Output the (x, y) coordinate of the center of the cell containing the given text.  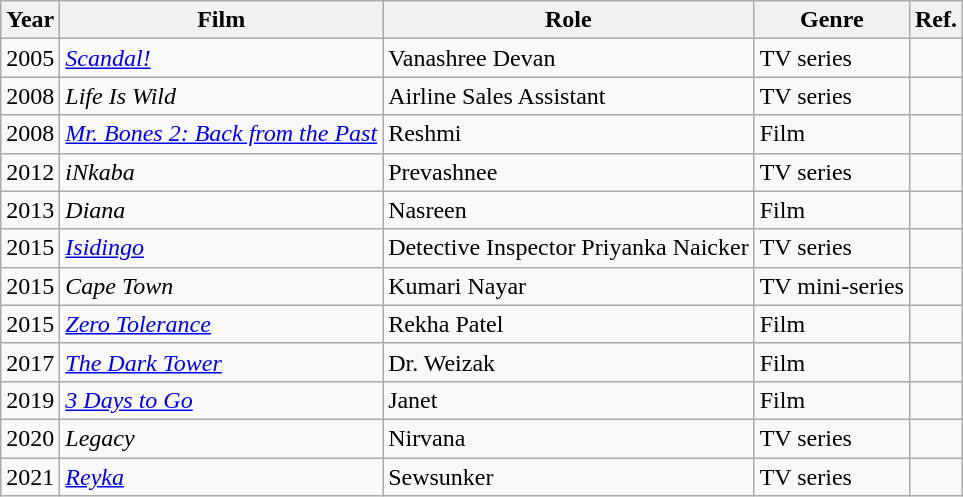
Nirvana (569, 438)
Mr. Bones 2: Back from the Past (222, 134)
Scandal! (222, 58)
3 Days to Go (222, 400)
Nasreen (569, 210)
Reyka (222, 477)
Role (569, 20)
Cape Town (222, 286)
2021 (30, 477)
Isidingo (222, 248)
Diana (222, 210)
Reshmi (569, 134)
Dr. Weizak (569, 362)
2017 (30, 362)
The Dark Tower (222, 362)
2019 (30, 400)
iNkaba (222, 172)
2013 (30, 210)
Janet (569, 400)
Prevashnee (569, 172)
Vanashree Devan (569, 58)
Sewsunker (569, 477)
TV mini-series (832, 286)
Airline Sales Assistant (569, 96)
Zero Tolerance (222, 324)
Year (30, 20)
Genre (832, 20)
Legacy (222, 438)
2012 (30, 172)
Life Is Wild (222, 96)
2005 (30, 58)
Kumari Nayar (569, 286)
Ref. (936, 20)
2020 (30, 438)
Rekha Patel (569, 324)
Detective Inspector Priyanka Naicker (569, 248)
